Determine the [x, y] coordinate at the center of the cell enclosing the given text.  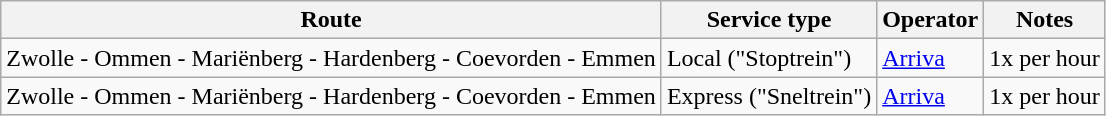
Service type [768, 20]
Local ("Stoptrein") [768, 58]
Route [332, 20]
Express ("Sneltrein") [768, 96]
Notes [1045, 20]
Operator [930, 20]
